Find where the given text appears and provide that cell's center as [x, y] coordinate. 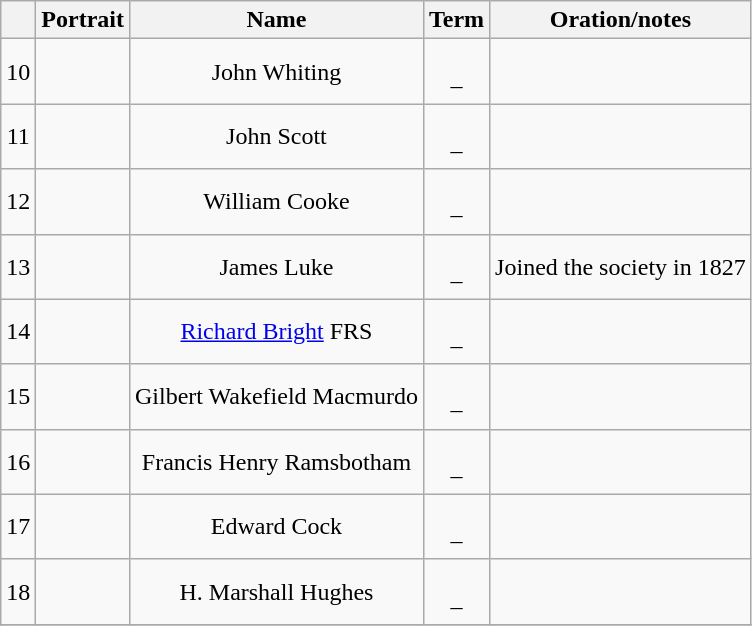
Francis Henry Ramsbotham [276, 462]
Edward Cock [276, 526]
John Whiting [276, 72]
10 [18, 72]
John Scott [276, 136]
Richard Bright FRS [276, 332]
H. Marshall Hughes [276, 592]
15 [18, 396]
Name [276, 20]
Joined the society in 1827 [621, 266]
William Cooke [276, 202]
17 [18, 526]
11 [18, 136]
12 [18, 202]
14 [18, 332]
Term [456, 20]
18 [18, 592]
13 [18, 266]
James Luke [276, 266]
16 [18, 462]
Portrait [83, 20]
Gilbert Wakefield Macmurdo [276, 396]
Oration/notes [621, 20]
